Extract the (X, Y) coordinate from the center of the cell holding the provided text.  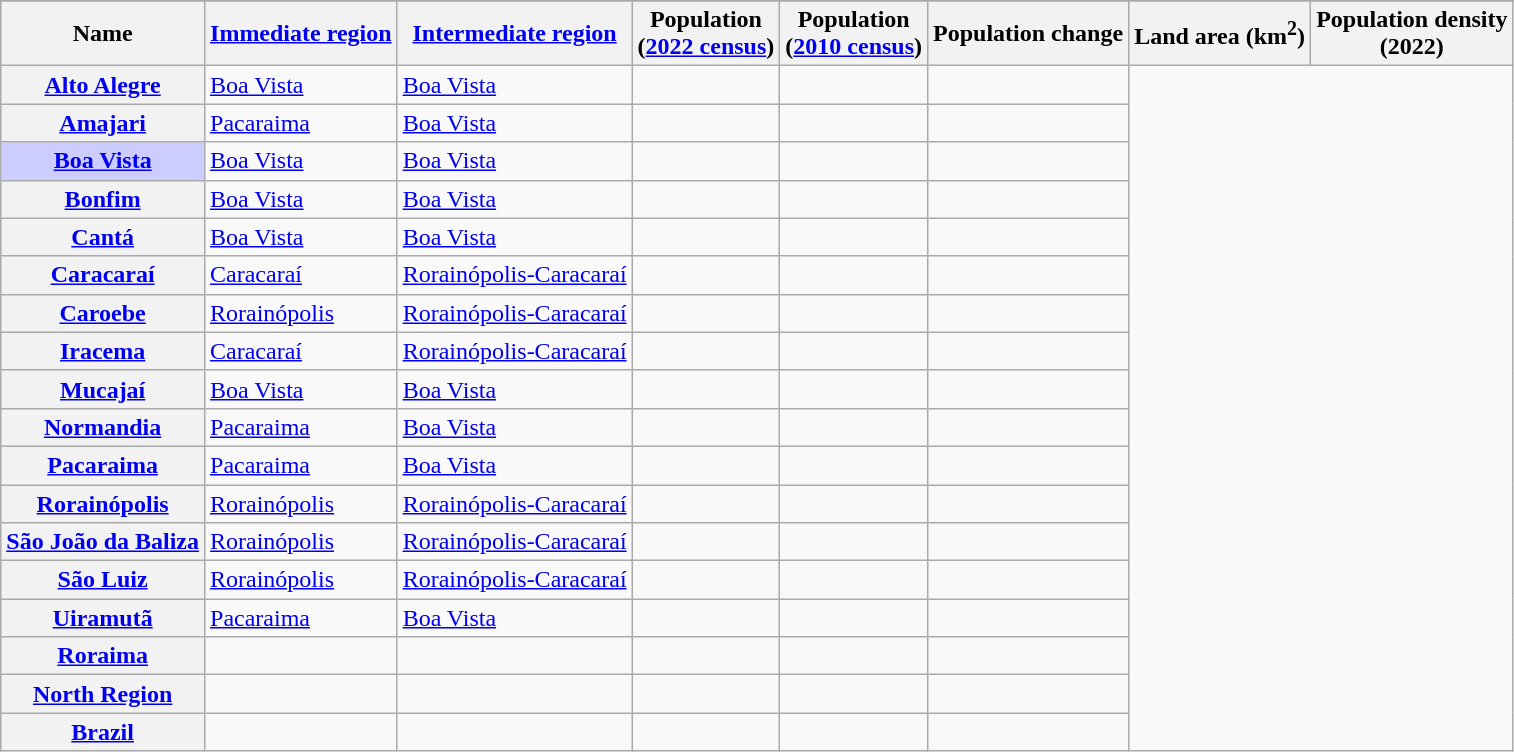
Caroebe (103, 313)
Bonfim (103, 199)
Roraima (103, 656)
Brazil (103, 732)
Population change (1028, 34)
Intermediate region (514, 34)
Amajari (103, 123)
Land area (km2) (1220, 34)
Immediate region (302, 34)
Population(2022 census) (706, 34)
Uiramutã (103, 618)
Name (103, 34)
Normandia (103, 427)
Population(2010 census) (854, 34)
São Luiz (103, 580)
Iracema (103, 351)
Cantá (103, 237)
Alto Alegre (103, 85)
Population density(2022) (1412, 34)
North Region (103, 694)
Mucajaí (103, 389)
São João da Baliza (103, 542)
